Search for the cell housing the specified text and yield its [X, Y] center coordinate. 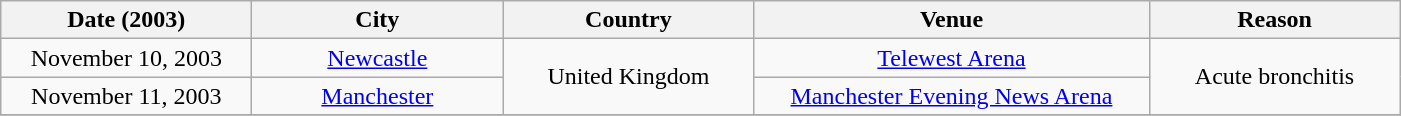
November 11, 2003 [126, 96]
Venue [952, 20]
Date (2003) [126, 20]
Telewest Arena [952, 58]
November 10, 2003 [126, 58]
Country [628, 20]
Manchester Evening News Arena [952, 96]
City [378, 20]
Newcastle [378, 58]
Manchester [378, 96]
Acute bronchitis [1274, 77]
Reason [1274, 20]
United Kingdom [628, 77]
